Search for the cell housing the specified text and yield its [x, y] center coordinate. 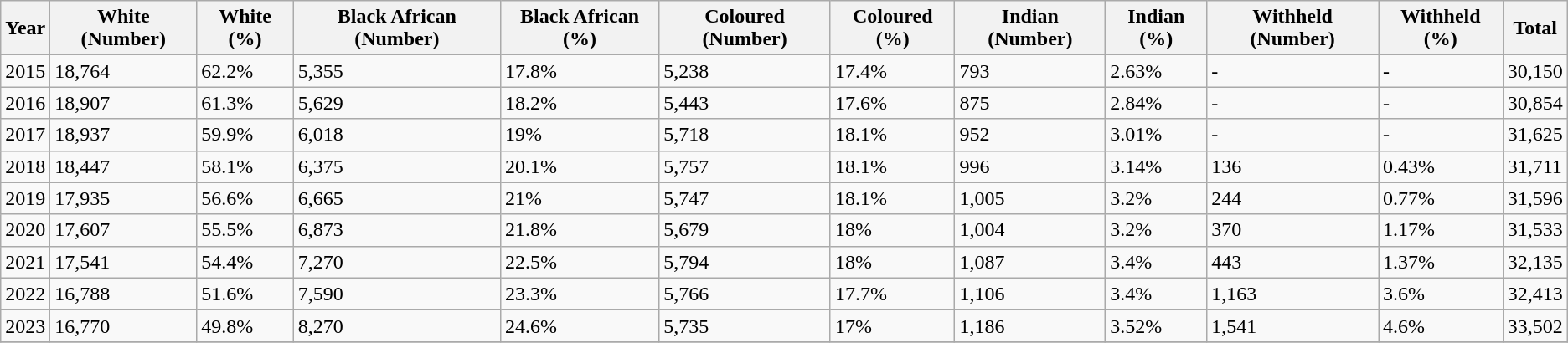
2016 [25, 103]
24.6% [580, 325]
6,873 [397, 230]
1,163 [1293, 294]
875 [1030, 103]
2015 [25, 71]
1.37% [1441, 262]
1,541 [1293, 325]
18,764 [124, 71]
3.14% [1156, 166]
Coloured (%) [892, 28]
0.43% [1441, 166]
31,711 [1534, 166]
6,665 [397, 198]
370 [1293, 230]
5,794 [745, 262]
30,150 [1534, 71]
5,238 [745, 71]
136 [1293, 166]
6,375 [397, 166]
31,533 [1534, 230]
1,087 [1030, 262]
16,788 [124, 294]
5,766 [745, 294]
32,413 [1534, 294]
1,106 [1030, 294]
Total [1534, 28]
30,854 [1534, 103]
55.5% [245, 230]
2017 [25, 135]
18.2% [580, 103]
Coloured (Number) [745, 28]
White (%) [245, 28]
1,005 [1030, 198]
5,443 [745, 103]
17.4% [892, 71]
Indian (Number) [1030, 28]
32,135 [1534, 262]
996 [1030, 166]
18,937 [124, 135]
3.01% [1156, 135]
1,186 [1030, 325]
17,607 [124, 230]
Black African (%) [580, 28]
21.8% [580, 230]
22.5% [580, 262]
19% [580, 135]
952 [1030, 135]
2018 [25, 166]
59.9% [245, 135]
443 [1293, 262]
23.3% [580, 294]
2022 [25, 294]
5,679 [745, 230]
33,502 [1534, 325]
5,735 [745, 325]
2023 [25, 325]
16,770 [124, 325]
244 [1293, 198]
3.52% [1156, 325]
62.2% [245, 71]
2020 [25, 230]
0.77% [1441, 198]
1.17% [1441, 230]
5,718 [745, 135]
2021 [25, 262]
6,018 [397, 135]
17,541 [124, 262]
4.6% [1441, 325]
Withheld (Number) [1293, 28]
31,596 [1534, 198]
Withheld (%) [1441, 28]
20.1% [580, 166]
1,004 [1030, 230]
18,907 [124, 103]
61.3% [245, 103]
58.1% [245, 166]
54.4% [245, 262]
31,625 [1534, 135]
8,270 [397, 325]
5,757 [745, 166]
56.6% [245, 198]
17.7% [892, 294]
49.8% [245, 325]
793 [1030, 71]
2.84% [1156, 103]
18,447 [124, 166]
21% [580, 198]
3.6% [1441, 294]
Indian (%) [1156, 28]
White (Number) [124, 28]
51.6% [245, 294]
Black African (Number) [397, 28]
7,270 [397, 262]
17.6% [892, 103]
5,629 [397, 103]
5,747 [745, 198]
2019 [25, 198]
17% [892, 325]
17.8% [580, 71]
7,590 [397, 294]
17,935 [124, 198]
2.63% [1156, 71]
5,355 [397, 71]
Year [25, 28]
